Search for the cell housing the specified text and yield its [X, Y] center coordinate. 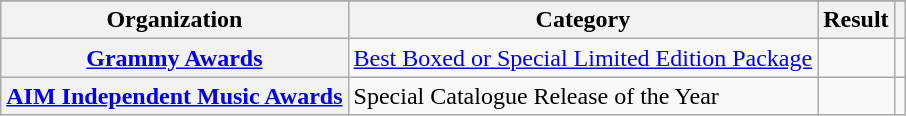
Special Catalogue Release of the Year [583, 96]
Result [856, 20]
Category [583, 20]
Grammy Awards [174, 58]
Best Boxed or Special Limited Edition Package [583, 58]
AIM Independent Music Awards [174, 96]
Organization [174, 20]
